Detect which cell encompasses the target text, then output its [x, y] center coordinate. 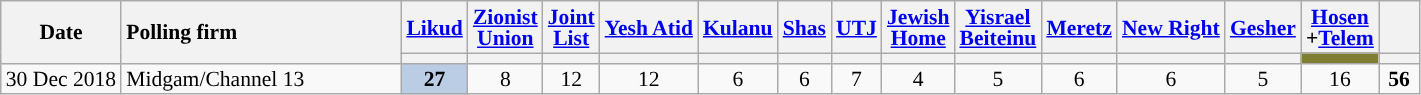
4 [918, 78]
8 [506, 78]
7 [856, 78]
JewishHome [918, 27]
YisraelBeiteinu [998, 27]
Midgam/Channel 13 [261, 78]
16 [1340, 78]
56 [1399, 78]
Kulanu [738, 27]
ZionistUnion [506, 27]
30 Dec 2018 [61, 78]
Yesh Atid [649, 27]
Gesher [1263, 27]
Shas [804, 27]
27 [434, 78]
New Right [1171, 27]
Hosen+Telem [1340, 27]
JointList [572, 27]
Date [61, 32]
Polling firm [261, 32]
Likud [434, 27]
UTJ [856, 27]
Meretz [1079, 27]
